Output the [x, y] coordinate of the center of the cell containing the given text.  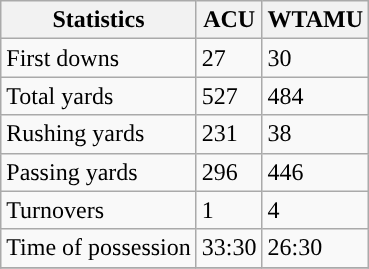
Turnovers [99, 210]
First downs [99, 58]
Total yards [99, 96]
231 [229, 134]
1 [229, 210]
33:30 [229, 248]
27 [229, 58]
484 [316, 96]
38 [316, 134]
Time of possession [99, 248]
446 [316, 172]
Rushing yards [99, 134]
527 [229, 96]
ACU [229, 20]
26:30 [316, 248]
WTAMU [316, 20]
30 [316, 58]
296 [229, 172]
Passing yards [99, 172]
Statistics [99, 20]
4 [316, 210]
